Find where the given text appears and provide that cell's center as [X, Y] coordinate. 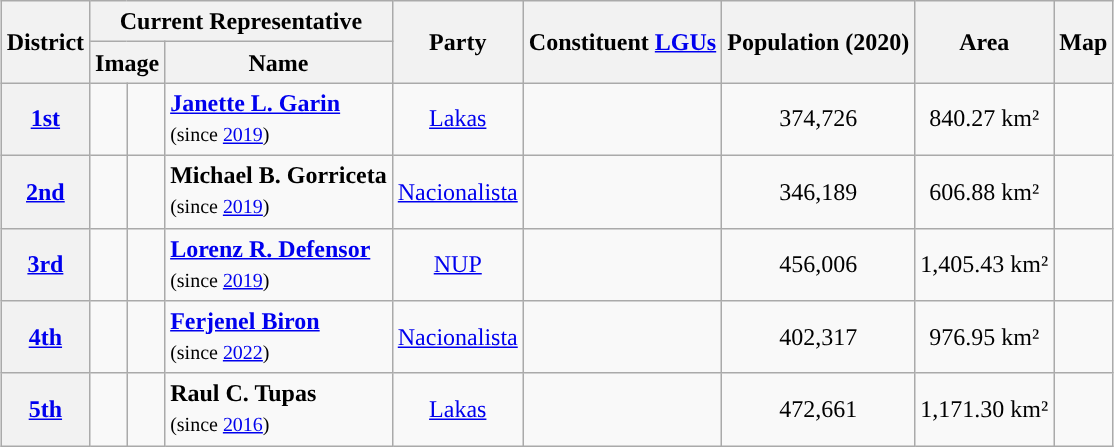
Constituent LGUs [622, 42]
456,006 [818, 264]
Area [984, 42]
Lorenz R. Defensor(since 2019) [279, 264]
Janette L. Garin(since 2019) [279, 120]
Ferjenel Biron(since 2022) [279, 338]
402,317 [818, 338]
3rd [45, 264]
Current Representative [242, 22]
374,726 [818, 120]
Image [128, 62]
Population (2020) [818, 42]
2nd [45, 192]
District [45, 42]
Name [279, 62]
Michael B. Gorriceta(since 2019) [279, 192]
606.88 km² [984, 192]
840.27 km² [984, 120]
NUP [458, 264]
1,405.43 km² [984, 264]
4th [45, 338]
Party [458, 42]
1st [45, 120]
472,661 [818, 410]
5th [45, 410]
976.95 km² [984, 338]
Map [1084, 42]
346,189 [818, 192]
Raul C. Tupas(since 2016) [279, 410]
1,171.30 km² [984, 410]
